Output the (x, y) coordinate of the center of the cell containing the given text.  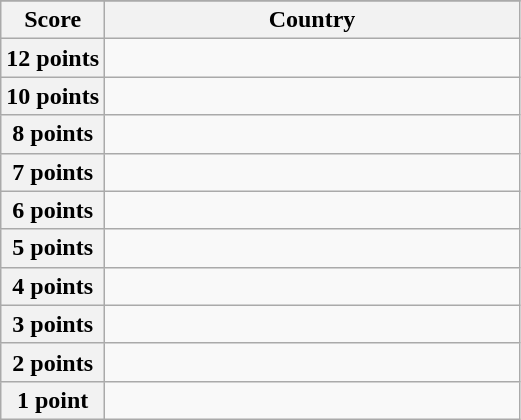
4 points (53, 286)
3 points (53, 324)
12 points (53, 58)
Score (53, 20)
Country (312, 20)
5 points (53, 248)
8 points (53, 134)
6 points (53, 210)
10 points (53, 96)
2 points (53, 362)
1 point (53, 400)
7 points (53, 172)
